Identify which cell holds the provided text, then report its [X, Y] central coordinate. 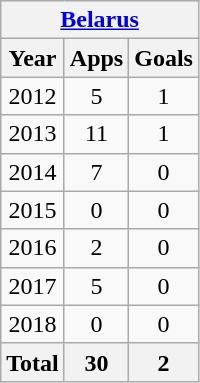
2014 [33, 172]
7 [96, 172]
2015 [33, 210]
Goals [164, 58]
2016 [33, 248]
Apps [96, 58]
2013 [33, 134]
30 [96, 362]
11 [96, 134]
2017 [33, 286]
Total [33, 362]
2012 [33, 96]
2018 [33, 324]
Year [33, 58]
Belarus [100, 20]
